Scan for the cell matching the given text and deliver its [x, y] coordinate at center. 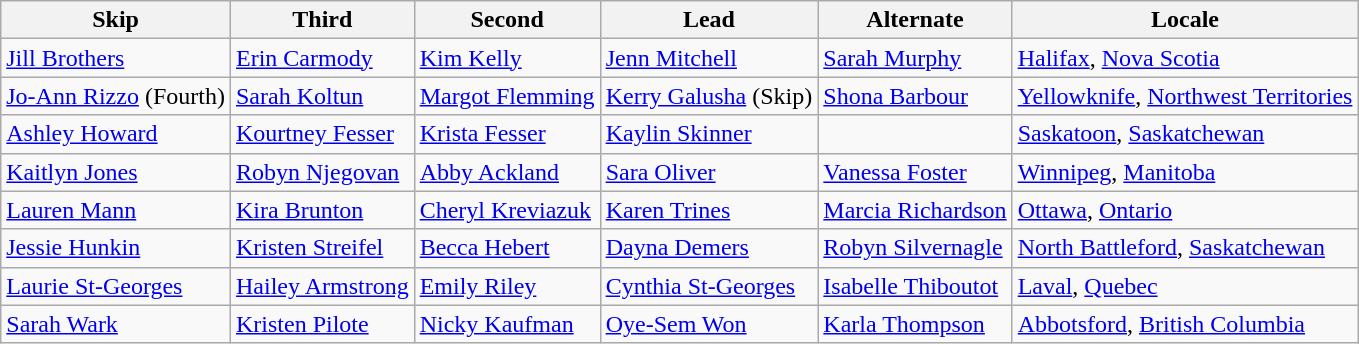
Sarah Koltun [322, 96]
North Battleford, Saskatchewan [1185, 248]
Jenn Mitchell [709, 58]
Saskatoon, Saskatchewan [1185, 134]
Lauren Mann [116, 210]
Ottawa, Ontario [1185, 210]
Robyn Silvernagle [915, 248]
Sara Oliver [709, 172]
Skip [116, 20]
Robyn Njegovan [322, 172]
Karla Thompson [915, 324]
Hailey Armstrong [322, 286]
Laurie St-Georges [116, 286]
Kristen Pilote [322, 324]
Oye-Sem Won [709, 324]
Sarah Wark [116, 324]
Kira Brunton [322, 210]
Jessie Hunkin [116, 248]
Lead [709, 20]
Karen Trines [709, 210]
Alternate [915, 20]
Becca Hebert [507, 248]
Yellowknife, Northwest Territories [1185, 96]
Locale [1185, 20]
Isabelle Thiboutot [915, 286]
Kaitlyn Jones [116, 172]
Second [507, 20]
Kerry Galusha (Skip) [709, 96]
Dayna Demers [709, 248]
Abby Ackland [507, 172]
Shona Barbour [915, 96]
Abbotsford, British Columbia [1185, 324]
Cynthia St-Georges [709, 286]
Cheryl Kreviazuk [507, 210]
Erin Carmody [322, 58]
Marcia Richardson [915, 210]
Emily Riley [507, 286]
Kristen Streifel [322, 248]
Sarah Murphy [915, 58]
Nicky Kaufman [507, 324]
Kim Kelly [507, 58]
Margot Flemming [507, 96]
Krista Fesser [507, 134]
Kaylin Skinner [709, 134]
Winnipeg, Manitoba [1185, 172]
Kourtney Fesser [322, 134]
Jo-Ann Rizzo (Fourth) [116, 96]
Third [322, 20]
Jill Brothers [116, 58]
Laval, Quebec [1185, 286]
Halifax, Nova Scotia [1185, 58]
Ashley Howard [116, 134]
Vanessa Foster [915, 172]
